Search for the cell housing the specified text and yield its [x, y] center coordinate. 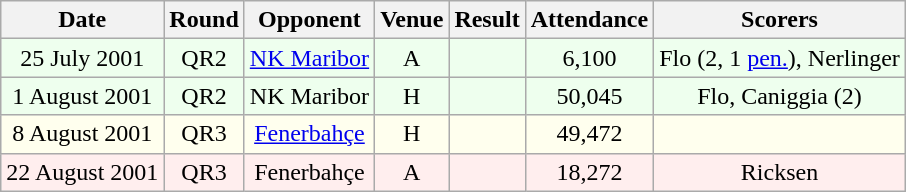
Flo (2, 1 pen.), Nerlinger [780, 58]
Venue [412, 20]
1 August 2001 [82, 96]
Attendance [589, 20]
Ricksen [780, 172]
Date [82, 20]
6,100 [589, 58]
22 August 2001 [82, 172]
Opponent [309, 20]
Scorers [780, 20]
Flo, Caniggia (2) [780, 96]
Round [204, 20]
8 August 2001 [82, 134]
49,472 [589, 134]
25 July 2001 [82, 58]
Result [487, 20]
50,045 [589, 96]
18,272 [589, 172]
